Return the [X, Y] coordinate for the center point of the cell that contains the specified text.  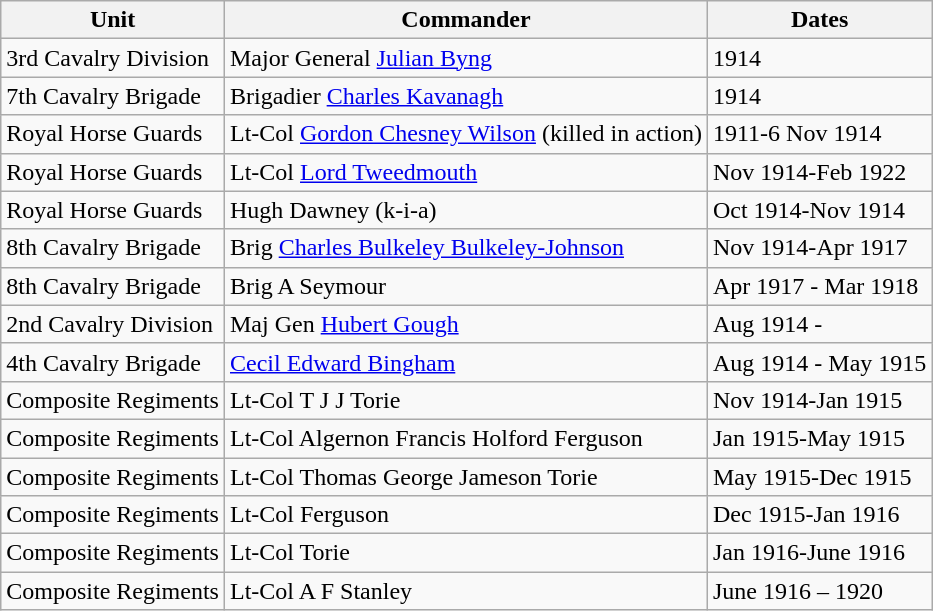
Apr 1917 - Mar 1918 [819, 286]
Lt-Col Thomas George Jameson Torie [466, 477]
Dec 1915-Jan 1916 [819, 515]
Brigadier Charles Kavanagh [466, 96]
Dates [819, 20]
Lt-Col T J J Torie [466, 400]
Lt-Col Algernon Francis Holford Ferguson [466, 438]
Nov 1914-Jan 1915 [819, 400]
2nd Cavalry Division [113, 324]
Commander [466, 20]
3rd Cavalry Division [113, 58]
Brig Charles Bulkeley Bulkeley-Johnson [466, 248]
Nov 1914-Apr 1917 [819, 248]
Nov 1914-Feb 1922 [819, 172]
Oct 1914-Nov 1914 [819, 210]
Jan 1915-May 1915 [819, 438]
May 1915-Dec 1915 [819, 477]
Hugh Dawney (k-i-a) [466, 210]
4th Cavalry Brigade [113, 362]
Lt-Col Ferguson [466, 515]
Lt-Col Lord Tweedmouth [466, 172]
Aug 1914 - May 1915 [819, 362]
Aug 1914 - [819, 324]
Maj Gen Hubert Gough [466, 324]
7th Cavalry Brigade [113, 96]
Lt-Col Torie [466, 553]
Major General Julian Byng [466, 58]
1911-6 Nov 1914 [819, 134]
Unit [113, 20]
June 1916 – 1920 [819, 591]
Brig A Seymour [466, 286]
Lt-Col Gordon Chesney Wilson (killed in action) [466, 134]
Jan 1916-June 1916 [819, 553]
Lt-Col A F Stanley [466, 591]
Cecil Edward Bingham [466, 362]
